From the cell containing the given text, extract its center point as (X, Y) coordinate. 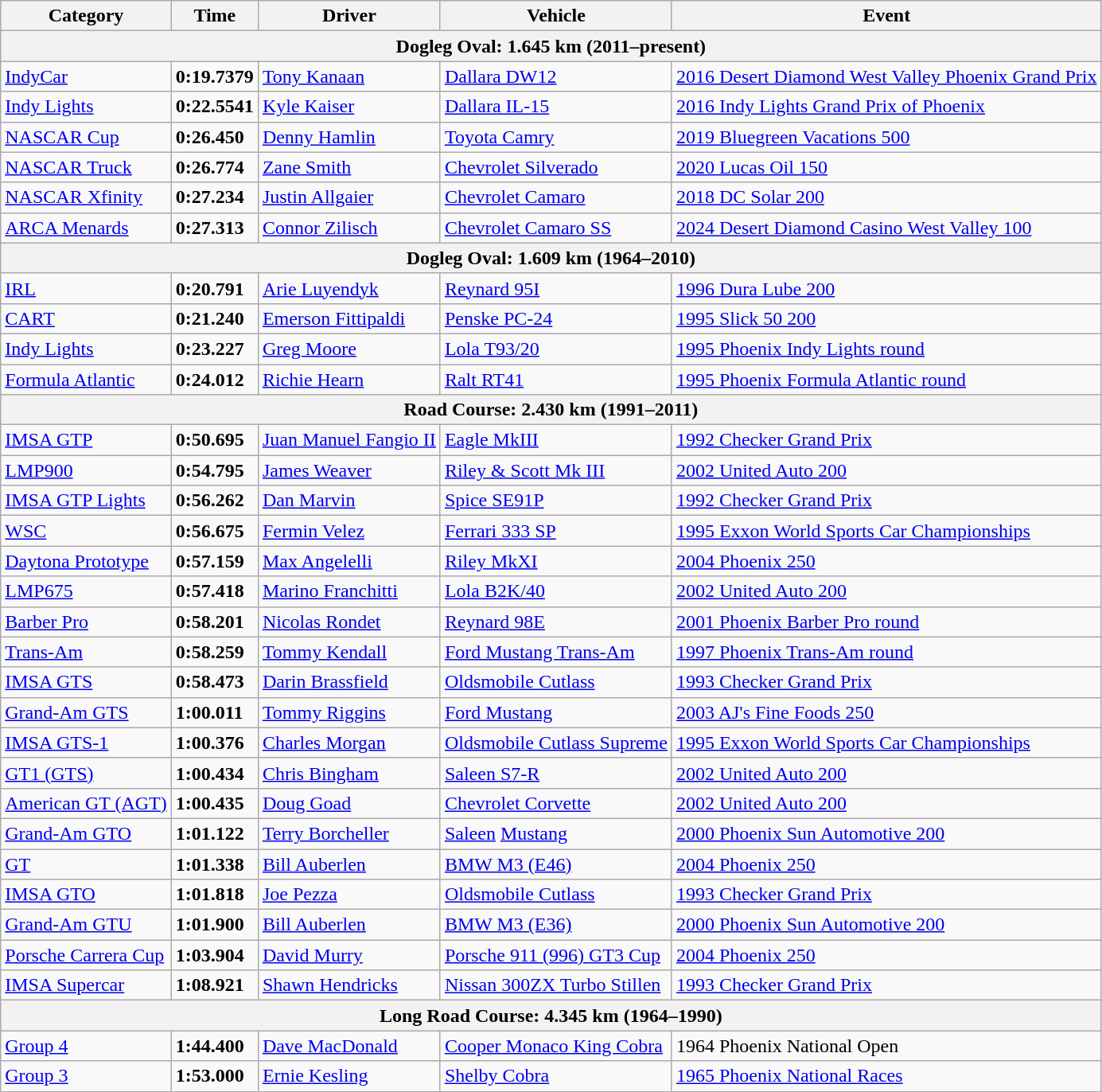
Saleen Mustang (555, 833)
0:57.159 (215, 561)
Ford Mustang Trans-Am (555, 652)
Long Road Course: 4.345 km (1964–1990) (551, 1016)
Trans-Am (86, 652)
1995 Slick 50 200 (886, 318)
Grand-Am GTS (86, 712)
Max Angelelli (349, 561)
Eagle MkIII (555, 440)
Driver (349, 16)
Formula Atlantic (86, 380)
1:44.400 (215, 1046)
2019 Bluegreen Vacations 500 (886, 137)
Riley & Scott Mk III (555, 470)
0:27.234 (215, 197)
IRL (86, 288)
IMSA GTS-1 (86, 743)
1997 Phoenix Trans-Am round (886, 652)
Chevrolet Silverado (555, 167)
Lola T93/20 (555, 349)
NASCAR Truck (86, 167)
1:00.376 (215, 743)
BMW M3 (E36) (555, 925)
NASCAR Xfinity (86, 197)
Grand-Am GTO (86, 833)
Oldsmobile Cutlass Supreme (555, 743)
1:01.818 (215, 895)
Dallara DW12 (555, 76)
NASCAR Cup (86, 137)
0:23.227 (215, 349)
1965 Phoenix National Races (886, 1076)
Tony Kanaan (349, 76)
IMSA Supercar (86, 985)
0:58.201 (215, 622)
Toyota Camry (555, 137)
Ferrari 333 SP (555, 531)
Juan Manuel Fangio II (349, 440)
IMSA GTP Lights (86, 501)
1:01.900 (215, 925)
Denny Hamlin (349, 137)
Daytona Prototype (86, 561)
Ernie Kesling (349, 1076)
1964 Phoenix National Open (886, 1046)
Nicolas Rondet (349, 622)
Joe Pezza (349, 895)
Dan Marvin (349, 501)
Chevrolet Camaro SS (555, 228)
1:08.921 (215, 985)
2024 Desert Diamond Casino West Valley 100 (886, 228)
Porsche Carrera Cup (86, 955)
0:26.450 (215, 137)
Dallara IL-15 (555, 107)
Saleen S7-R (555, 773)
GT (86, 864)
Richie Hearn (349, 380)
Tommy Riggins (349, 712)
Event (886, 16)
Reynard 98E (555, 622)
ARCA Menards (86, 228)
Terry Borcheller (349, 833)
0:54.795 (215, 470)
Time (215, 16)
1:00.434 (215, 773)
IMSA GTS (86, 682)
Arie Luyendyk (349, 288)
0:21.240 (215, 318)
Doug Goad (349, 803)
0:19.7379 (215, 76)
David Murry (349, 955)
2003 AJ's Fine Foods 250 (886, 712)
2016 Desert Diamond West Valley Phoenix Grand Prix (886, 76)
Kyle Kaiser (349, 107)
0:24.012 (215, 380)
0:56.675 (215, 531)
GT1 (GTS) (86, 773)
Category (86, 16)
0:50.695 (215, 440)
1:01.338 (215, 864)
Charles Morgan (349, 743)
Group 4 (86, 1046)
0:58.473 (215, 682)
1996 Dura Lube 200 (886, 288)
Chevrolet Corvette (555, 803)
LMP675 (86, 591)
0:58.259 (215, 652)
CART (86, 318)
2016 Indy Lights Grand Prix of Phoenix (886, 107)
0:57.418 (215, 591)
Cooper Monaco King Cobra (555, 1046)
WSC (86, 531)
0:27.313 (215, 228)
Chevrolet Camaro (555, 197)
Barber Pro (86, 622)
Dogleg Oval: 1.645 km (2011–present) (551, 46)
IndyCar (86, 76)
James Weaver (349, 470)
Penske PC-24 (555, 318)
BMW M3 (E46) (555, 864)
1:03.904 (215, 955)
0:22.5541 (215, 107)
Shawn Hendricks (349, 985)
IMSA GTO (86, 895)
2018 DC Solar 200 (886, 197)
Spice SE91P (555, 501)
Ralt RT41 (555, 380)
Fermin Velez (349, 531)
Justin Allgaier (349, 197)
1995 Phoenix Indy Lights round (886, 349)
LMP900 (86, 470)
0:20.791 (215, 288)
Connor Zilisch (349, 228)
Vehicle (555, 16)
Tommy Kendall (349, 652)
2020 Lucas Oil 150 (886, 167)
Porsche 911 (996) GT3 Cup (555, 955)
Group 3 (86, 1076)
0:56.262 (215, 501)
American GT (AGT) (86, 803)
Dave MacDonald (349, 1046)
Marino Franchitti (349, 591)
Lola B2K/40 (555, 591)
1:53.000 (215, 1076)
1:00.435 (215, 803)
Greg Moore (349, 349)
1:00.011 (215, 712)
1:01.122 (215, 833)
Riley MkXI (555, 561)
Dogleg Oval: 1.609 km (1964–2010) (551, 258)
0:26.774 (215, 167)
Shelby Cobra (555, 1076)
Emerson Fittipaldi (349, 318)
Road Course: 2.430 km (1991–2011) (551, 410)
Ford Mustang (555, 712)
Chris Bingham (349, 773)
IMSA GTP (86, 440)
2001 Phoenix Barber Pro round (886, 622)
Grand-Am GTU (86, 925)
Zane Smith (349, 167)
Nissan 300ZX Turbo Stillen (555, 985)
1995 Phoenix Formula Atlantic round (886, 380)
Darin Brassfield (349, 682)
Reynard 95I (555, 288)
